Return the [X, Y] coordinate for the center point of the cell that contains the specified text.  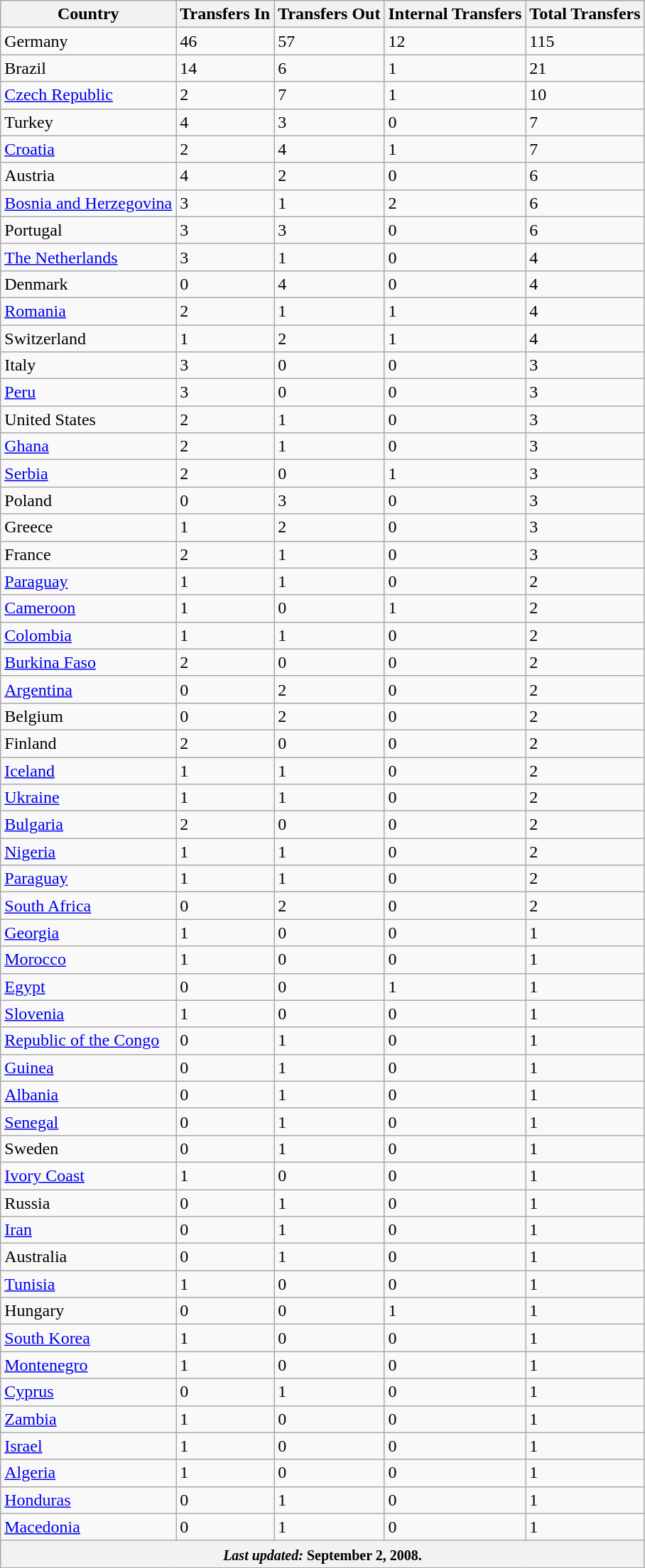
Morocco [88, 960]
Belgium [88, 716]
46 [225, 41]
12 [455, 41]
Greece [88, 527]
Czech Republic [88, 95]
Italy [88, 366]
Sweden [88, 1148]
Senegal [88, 1122]
Ghana [88, 446]
Bulgaria [88, 825]
Country [88, 14]
14 [225, 68]
Brazil [88, 68]
Bosnia and Herzegovina [88, 203]
Guinea [88, 1068]
Georgia [88, 933]
Germany [88, 41]
Burkina Faso [88, 662]
Croatia [88, 149]
10 [585, 95]
Denmark [88, 284]
Romania [88, 311]
Finland [88, 743]
Transfers Out [330, 14]
United States [88, 420]
Ivory Coast [88, 1175]
Iceland [88, 770]
57 [330, 41]
Austria [88, 176]
France [88, 554]
Australia [88, 1257]
Russia [88, 1203]
Egypt [88, 987]
Peru [88, 393]
Poland [88, 500]
Albania [88, 1095]
Switzerland [88, 339]
Slovenia [88, 1014]
Colombia [88, 635]
Cyprus [88, 1392]
Israel [88, 1446]
Cameroon [88, 608]
Argentina [88, 689]
Republic of the Congo [88, 1041]
Hungary [88, 1311]
Algeria [88, 1473]
Honduras [88, 1500]
Serbia [88, 473]
Montenegro [88, 1365]
Iran [88, 1230]
South Africa [88, 906]
Macedonia [88, 1527]
115 [585, 41]
Total Transfers [585, 14]
Transfers In [225, 14]
Last updated: September 2, 2008. [322, 1554]
Turkey [88, 122]
21 [585, 68]
Ukraine [88, 798]
Portugal [88, 230]
Tunisia [88, 1284]
South Korea [88, 1338]
Internal Transfers [455, 14]
Nigeria [88, 852]
Zambia [88, 1419]
The Netherlands [88, 257]
